Detect which cell encompasses the target text, then output its (X, Y) center coordinate. 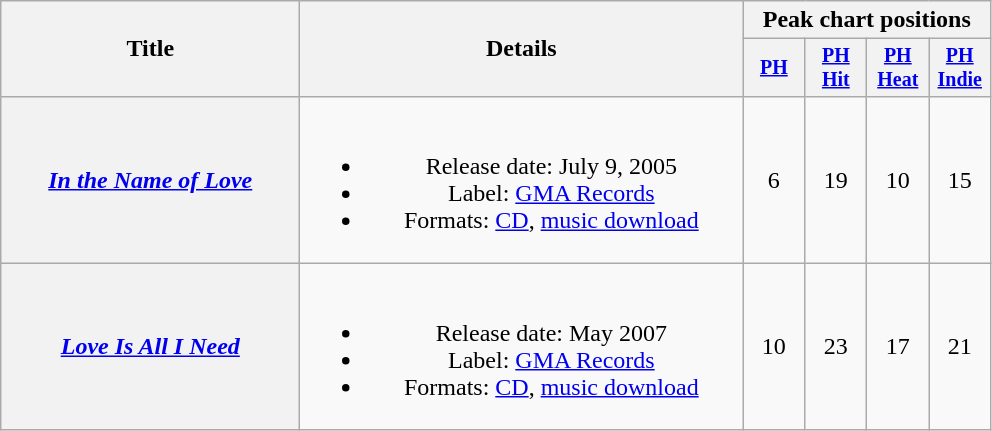
Title (150, 49)
Peak chart positions (867, 20)
In the Name of Love (150, 180)
23 (836, 346)
6 (774, 180)
15 (960, 180)
19 (836, 180)
Details (522, 49)
17 (898, 346)
PH (774, 68)
21 (960, 346)
PH Indie (960, 68)
Release date: July 9, 2005Label: GMA RecordsFormats: CD, music download (522, 180)
Love Is All I Need (150, 346)
PH Hit (836, 68)
Release date: May 2007Label: GMA RecordsFormats: CD, music download (522, 346)
PH Heat (898, 68)
